Capture the cell that displays the provided text and extract its (x, y) central coordinate. 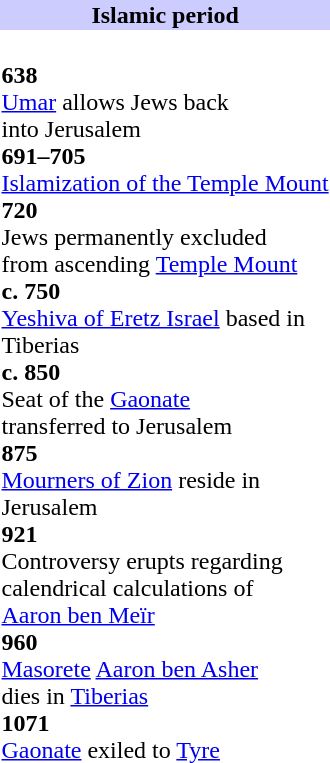
Islamic period (165, 15)
